Return [x, y] of the center of cell containing provided text 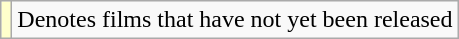
Denotes films that have not yet been released [235, 20]
